Scan for the cell matching the given text and deliver its [x, y] coordinate at center. 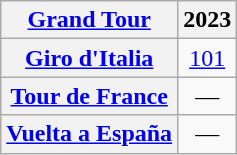
Grand Tour [90, 20]
2023 [208, 20]
Giro d'Italia [90, 58]
Tour de France [90, 96]
Vuelta a España [90, 134]
101 [208, 58]
